Identify which cell holds the provided text, then report its (X, Y) central coordinate. 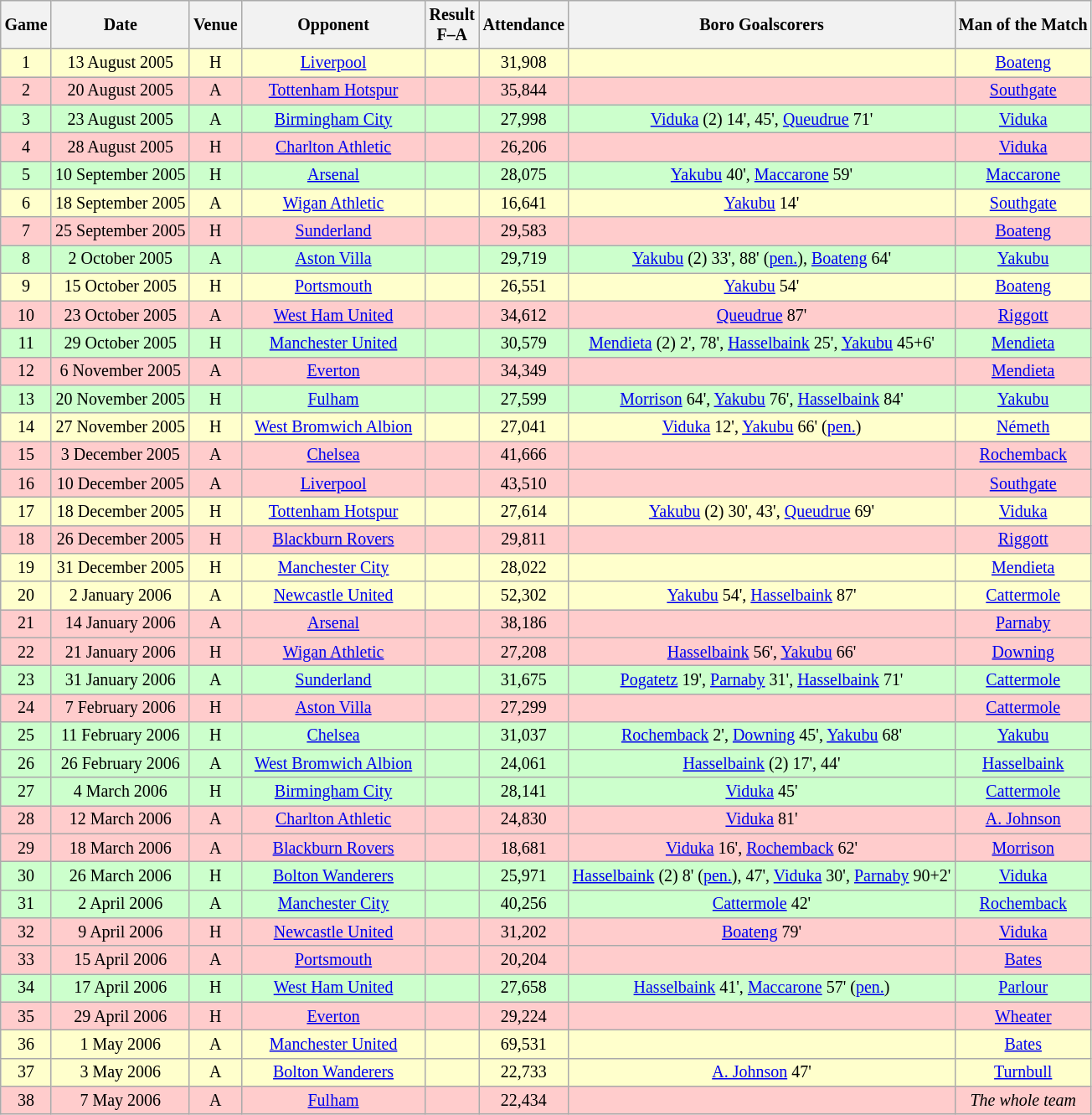
Morrison 64', Yakubu 76', Hasselbaink 84' (762, 399)
41,666 (524, 456)
27,599 (524, 399)
31 December 2005 (121, 568)
26,551 (524, 286)
Viduka 81' (762, 819)
14 January 2006 (121, 623)
29 April 2006 (121, 1015)
25,971 (524, 876)
Viduka 12', Yakubu 66' (pen.) (762, 427)
30 (27, 876)
11 February 2006 (121, 736)
31 January 2006 (121, 680)
43,510 (524, 484)
Yakubu 14' (762, 203)
13 (27, 399)
15 October 2005 (121, 286)
35,844 (524, 90)
34 (27, 989)
40,256 (524, 905)
The whole team (1023, 1101)
6 November 2005 (121, 372)
20 (27, 595)
12 March 2006 (121, 819)
29,719 (524, 260)
7 (27, 231)
26 February 2006 (121, 764)
23 October 2005 (121, 315)
Yakubu (2) 33', 88' (pen.), Boateng 64' (762, 260)
31 (27, 905)
3 May 2006 (121, 1072)
38,186 (524, 623)
26 (27, 764)
1 (27, 64)
Yakubu (2) 30', 43', Queudrue 69' (762, 511)
16 (27, 484)
20 November 2005 (121, 399)
10 (27, 315)
31,675 (524, 680)
18 December 2005 (121, 511)
23 August 2005 (121, 119)
Downing (1023, 652)
Viduka 16', Rochemback 62' (762, 848)
27,299 (524, 707)
4 (27, 147)
Viduka 45' (762, 792)
4 March 2006 (121, 792)
18 September 2005 (121, 203)
A. Johnson (1023, 819)
19 (27, 568)
29 October 2005 (121, 343)
Turnbull (1023, 1072)
Hasselbaink (2) 17', 44' (762, 764)
Rochemback 2', Downing 45', Yakubu 68' (762, 736)
29,583 (524, 231)
22,733 (524, 1072)
20,204 (524, 960)
22,434 (524, 1101)
27,208 (524, 652)
18,681 (524, 848)
3 (27, 119)
24 (27, 707)
2 October 2005 (121, 260)
Parnaby (1023, 623)
6 (27, 203)
52,302 (524, 595)
Boateng 79' (762, 932)
16,641 (524, 203)
10 December 2005 (121, 484)
25 (27, 736)
ResultF–A (452, 25)
31,908 (524, 64)
Date (121, 25)
Yakubu 40', Maccarone 59' (762, 174)
34,612 (524, 315)
38 (27, 1101)
27 November 2005 (121, 427)
17 April 2006 (121, 989)
Németh (1023, 427)
14 (27, 427)
17 (27, 511)
28 August 2005 (121, 147)
32 (27, 932)
Man of the Match (1023, 25)
9 April 2006 (121, 932)
A. Johnson 47' (762, 1072)
29,224 (524, 1015)
28,022 (524, 568)
33 (27, 960)
18 (27, 539)
Wheater (1023, 1015)
7 May 2006 (121, 1101)
Maccarone (1023, 174)
13 August 2005 (121, 64)
Hasselbaink (1023, 764)
3 December 2005 (121, 456)
Pogatetz 19', Parnaby 31', Hasselbaink 71' (762, 680)
Queudrue 87' (762, 315)
24,061 (524, 764)
25 September 2005 (121, 231)
26 December 2005 (121, 539)
23 (27, 680)
2 April 2006 (121, 905)
28,141 (524, 792)
18 March 2006 (121, 848)
21 January 2006 (121, 652)
Hasselbaink 56', Yakubu 66' (762, 652)
26 March 2006 (121, 876)
Hasselbaink 41', Maccarone 57' (pen.) (762, 989)
Yakubu 54', Hasselbaink 87' (762, 595)
2 (27, 90)
9 (27, 286)
34,349 (524, 372)
27,614 (524, 511)
Opponent (333, 25)
30,579 (524, 343)
Parlour (1023, 989)
27 (27, 792)
28,075 (524, 174)
Venue (215, 25)
22 (27, 652)
20 August 2005 (121, 90)
29,811 (524, 539)
28 (27, 819)
Mendieta (2) 2', 78', Hasselbaink 25', Yakubu 45+6' (762, 343)
8 (27, 260)
15 (27, 456)
36 (27, 1044)
31,037 (524, 736)
2 January 2006 (121, 595)
11 (27, 343)
37 (27, 1072)
Boro Goalscorers (762, 25)
35 (27, 1015)
Viduka (2) 14', 45', Queudrue 71' (762, 119)
27,998 (524, 119)
5 (27, 174)
26,206 (524, 147)
27,658 (524, 989)
24,830 (524, 819)
27,041 (524, 427)
Yakubu 54' (762, 286)
15 April 2006 (121, 960)
21 (27, 623)
29 (27, 848)
7 February 2006 (121, 707)
1 May 2006 (121, 1044)
69,531 (524, 1044)
Hasselbaink (2) 8' (pen.), 47', Viduka 30', Parnaby 90+2' (762, 876)
31,202 (524, 932)
10 September 2005 (121, 174)
12 (27, 372)
Attendance (524, 25)
Game (27, 25)
Morrison (1023, 848)
Cattermole 42' (762, 905)
